Provide the [X, Y] coordinate of the cell's center where the given text is located.  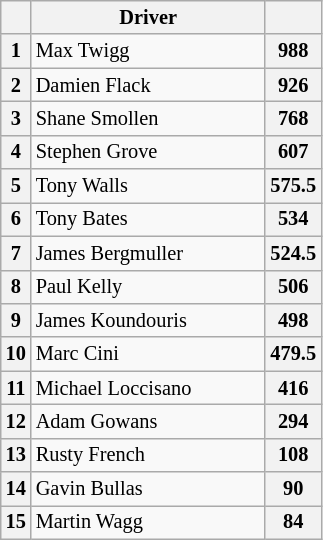
607 [293, 152]
506 [293, 287]
Michael Loccisano [148, 388]
Marc Cini [148, 354]
575.5 [293, 186]
13 [16, 455]
988 [293, 51]
4 [16, 152]
524.5 [293, 253]
Damien Flack [148, 85]
90 [293, 489]
Driver [148, 17]
Tony Walls [148, 186]
108 [293, 455]
Shane Smollen [148, 118]
8 [16, 287]
Paul Kelly [148, 287]
1 [16, 51]
Rusty French [148, 455]
2 [16, 85]
Gavin Bullas [148, 489]
12 [16, 421]
James Koundouris [148, 320]
11 [16, 388]
Adam Gowans [148, 421]
7 [16, 253]
9 [16, 320]
5 [16, 186]
James Bergmuller [148, 253]
15 [16, 522]
3 [16, 118]
498 [293, 320]
Tony Bates [148, 219]
Martin Wagg [148, 522]
416 [293, 388]
294 [293, 421]
14 [16, 489]
768 [293, 118]
10 [16, 354]
84 [293, 522]
Max Twigg [148, 51]
926 [293, 85]
6 [16, 219]
534 [293, 219]
Stephen Grove [148, 152]
479.5 [293, 354]
